Find where the given text appears and provide that cell's center as [X, Y] coordinate. 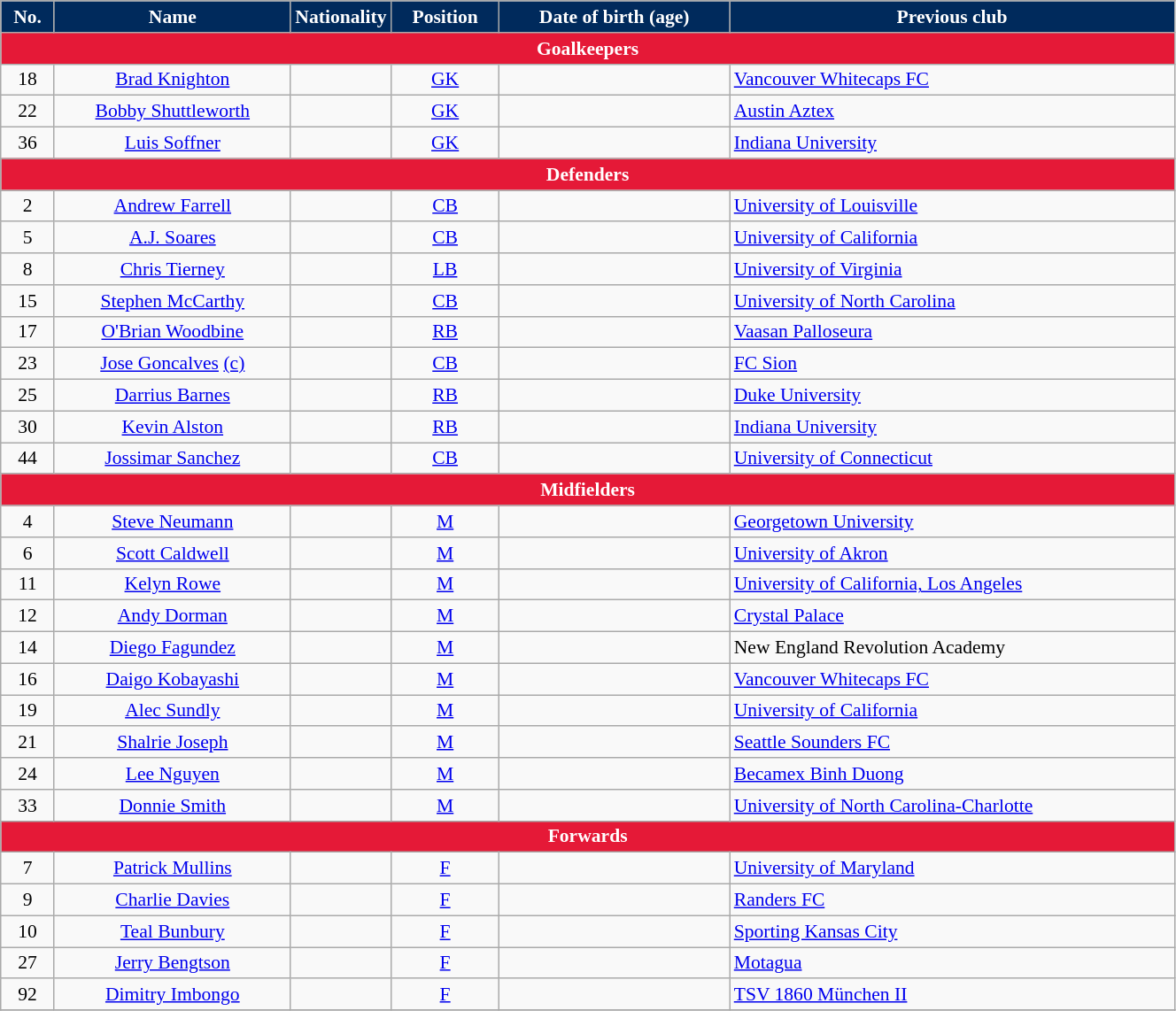
University of Virginia [953, 269]
Andy Dorman [172, 616]
Chris Tierney [172, 269]
Forwards [588, 837]
Stephen McCarthy [172, 301]
Charlie Davies [172, 900]
Nationality [340, 17]
7 [28, 868]
University of Akron [953, 553]
21 [28, 743]
Patrick Mullins [172, 868]
University of North Carolina [953, 301]
Jerry Bengtson [172, 963]
Motagua [953, 963]
Position [445, 17]
University of California, Los Angeles [953, 584]
University of Louisville [953, 206]
6 [28, 553]
19 [28, 711]
15 [28, 301]
New England Revolution Academy [953, 648]
8 [28, 269]
Shalrie Joseph [172, 743]
Diego Fagundez [172, 648]
Daigo Kobayashi [172, 679]
Bobby Shuttleworth [172, 112]
17 [28, 332]
Duke University [953, 396]
University of Maryland [953, 868]
9 [28, 900]
14 [28, 648]
12 [28, 616]
LB [445, 269]
2 [28, 206]
Scott Caldwell [172, 553]
Steve Neumann [172, 521]
Teal Bunbury [172, 931]
Previous club [953, 17]
Defenders [588, 174]
Date of birth (age) [615, 17]
Becamex Binh Duong [953, 774]
Donnie Smith [172, 806]
4 [28, 521]
Darrius Barnes [172, 396]
Lee Nguyen [172, 774]
30 [28, 427]
O'Brian Woodbine [172, 332]
Vaasan Palloseura [953, 332]
Kelyn Rowe [172, 584]
Name [172, 17]
27 [28, 963]
Alec Sundly [172, 711]
22 [28, 112]
Georgetown University [953, 521]
10 [28, 931]
Kevin Alston [172, 427]
18 [28, 80]
University of North Carolina-Charlotte [953, 806]
No. [28, 17]
36 [28, 143]
33 [28, 806]
Seattle Sounders FC [953, 743]
University of Connecticut [953, 459]
11 [28, 584]
Sporting Kansas City [953, 931]
92 [28, 995]
Luis Soffner [172, 143]
Randers FC [953, 900]
16 [28, 679]
Dimitry Imbongo [172, 995]
44 [28, 459]
Goalkeepers [588, 49]
24 [28, 774]
23 [28, 364]
Crystal Palace [953, 616]
Jose Goncalves (c) [172, 364]
FC Sion [953, 364]
TSV 1860 München II [953, 995]
Brad Knighton [172, 80]
Austin Aztex [953, 112]
A.J. Soares [172, 238]
Midfielders [588, 490]
Andrew Farrell [172, 206]
5 [28, 238]
25 [28, 396]
Jossimar Sanchez [172, 459]
